Return (x, y) of the center of cell containing provided text 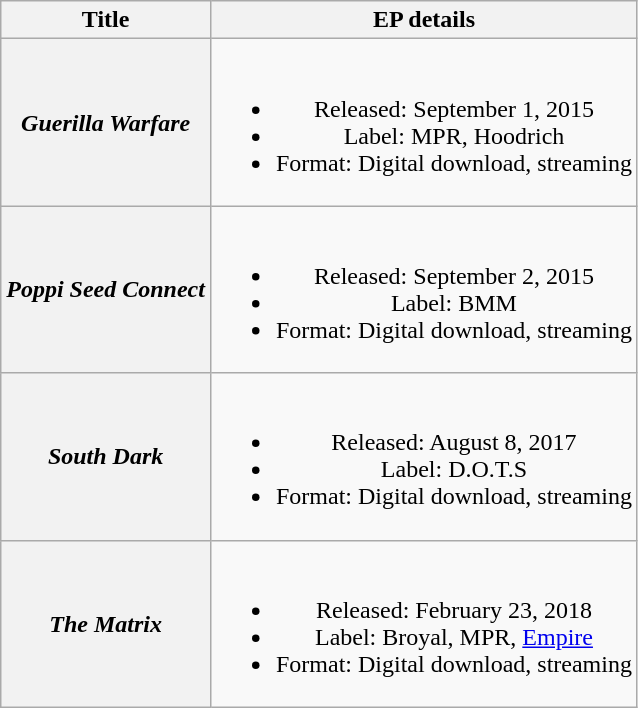
Released: August 8, 2017Label: D.O.T.SFormat: Digital download, streaming (424, 456)
Guerilla Warfare (106, 122)
Released: February 23, 2018Label: Broyal, MPR, EmpireFormat: Digital download, streaming (424, 624)
Poppi Seed Connect (106, 290)
EP details (424, 20)
South Dark (106, 456)
Released: September 1, 2015Label: MPR, HoodrichFormat: Digital download, streaming (424, 122)
Title (106, 20)
Released: September 2, 2015Label: BMMFormat: Digital download, streaming (424, 290)
The Matrix (106, 624)
